Detect which cell encompasses the target text, then output its (X, Y) center coordinate. 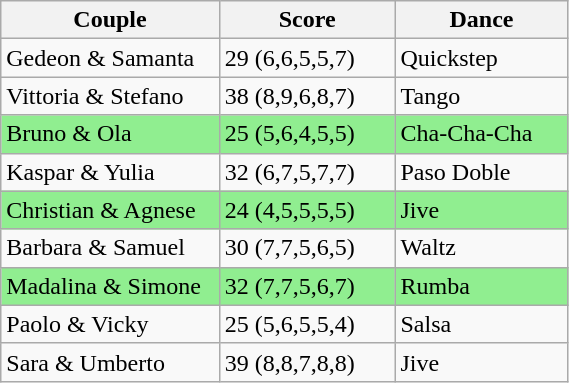
39 (8,8,7,8,8) (307, 362)
38 (8,9,6,8,7) (307, 96)
Vittoria & Stefano (110, 96)
Dance (482, 20)
Couple (110, 20)
Sara & Umberto (110, 362)
32 (7,7,5,6,7) (307, 286)
Gedeon & Samanta (110, 58)
24 (4,5,5,5,5) (307, 210)
Salsa (482, 324)
Quickstep (482, 58)
Waltz (482, 248)
Barbara & Samuel (110, 248)
Kaspar & Yulia (110, 172)
Paolo & Vicky (110, 324)
Madalina & Simone (110, 286)
Rumba (482, 286)
Tango (482, 96)
Bruno & Ola (110, 134)
Cha-Cha-Cha (482, 134)
Score (307, 20)
Paso Doble (482, 172)
25 (5,6,5,5,4) (307, 324)
25 (5,6,4,5,5) (307, 134)
Christian & Agnese (110, 210)
29 (6,6,5,5,7) (307, 58)
32 (6,7,5,7,7) (307, 172)
30 (7,7,5,6,5) (307, 248)
